Search for the cell housing the specified text and yield its (X, Y) center coordinate. 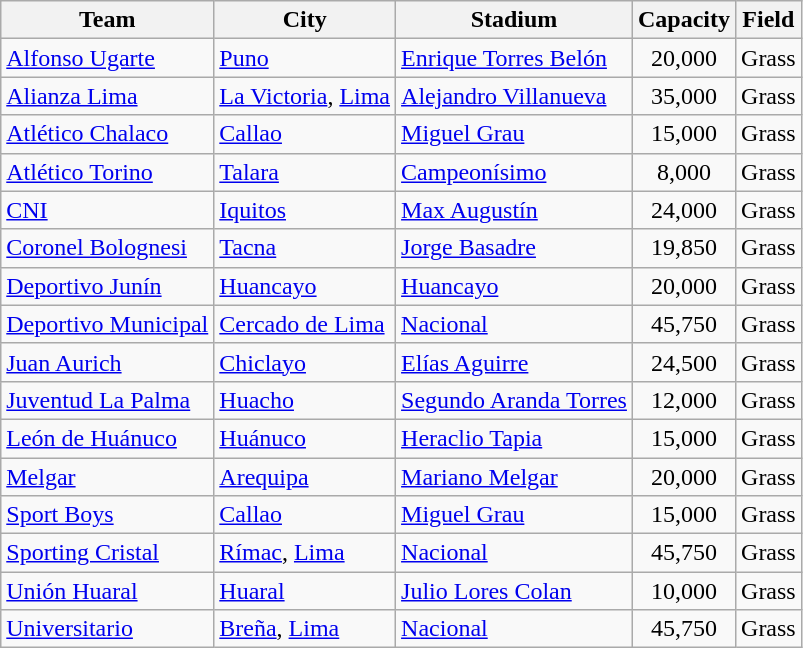
Tacna (305, 248)
Arequipa (305, 477)
Unión Huaral (108, 591)
Deportivo Junín (108, 286)
Jorge Basadre (514, 248)
Field (769, 20)
Atlético Torino (108, 172)
Atlético Chalaco (108, 134)
Chiclayo (305, 362)
Enrique Torres Belón (514, 58)
Heraclio Tapia (514, 438)
Stadium (514, 20)
Alfonso Ugarte (108, 58)
12,000 (684, 400)
Cercado de Lima (305, 324)
24,500 (684, 362)
Huaral (305, 591)
León de Huánuco (108, 438)
Mariano Melgar (514, 477)
35,000 (684, 96)
8,000 (684, 172)
Capacity (684, 20)
Julio Lores Colan (514, 591)
Universitario (108, 629)
Rímac, Lima (305, 553)
Talara (305, 172)
Sporting Cristal (108, 553)
Elías Aguirre (514, 362)
Juventud La Palma (108, 400)
19,850 (684, 248)
Breña, Lima (305, 629)
Coronel Bolognesi (108, 248)
City (305, 20)
CNI (108, 210)
Team (108, 20)
Campeonísimo (514, 172)
Iquitos (305, 210)
10,000 (684, 591)
Melgar (108, 477)
Deportivo Municipal (108, 324)
Puno (305, 58)
Sport Boys (108, 515)
24,000 (684, 210)
Huacho (305, 400)
Max Augustín (514, 210)
Segundo Aranda Torres (514, 400)
Alejandro Villanueva (514, 96)
Alianza Lima (108, 96)
Huánuco (305, 438)
La Victoria, Lima (305, 96)
Juan Aurich (108, 362)
